Locate the cell with the specified text and output its [x, y] center coordinate. 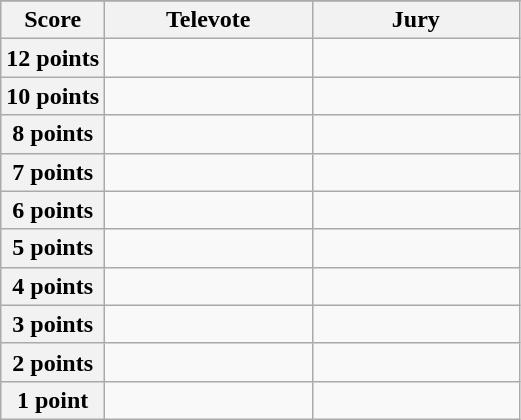
1 point [53, 400]
5 points [53, 248]
4 points [53, 286]
8 points [53, 134]
7 points [53, 172]
10 points [53, 96]
Televote [209, 20]
3 points [53, 324]
2 points [53, 362]
6 points [53, 210]
Jury [416, 20]
12 points [53, 58]
Score [53, 20]
